Return [X, Y] of the center of cell containing provided text 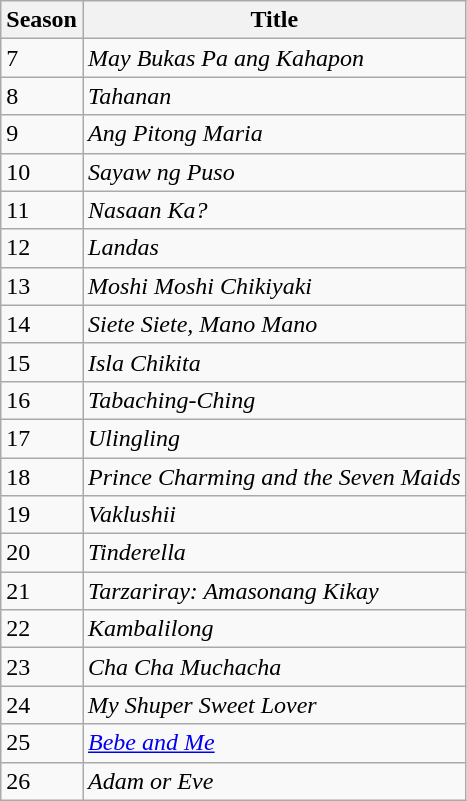
26 [42, 781]
19 [42, 515]
24 [42, 705]
Ulingling [274, 438]
13 [42, 286]
Cha Cha Muchacha [274, 667]
7 [42, 58]
18 [42, 477]
25 [42, 743]
20 [42, 553]
23 [42, 667]
Title [274, 20]
Bebe and Me [274, 743]
21 [42, 591]
Nasaan Ka? [274, 210]
16 [42, 400]
Kambalilong [274, 629]
22 [42, 629]
Adam or Eve [274, 781]
Siete Siete, Mano Mano [274, 324]
15 [42, 362]
Prince Charming and the Seven Maids [274, 477]
12 [42, 248]
May Bukas Pa ang Kahapon [274, 58]
Tahanan [274, 96]
Vaklushii [274, 515]
Sayaw ng Puso [274, 172]
17 [42, 438]
Ang Pitong Maria [274, 134]
14 [42, 324]
Moshi Moshi Chikiyaki [274, 286]
10 [42, 172]
My Shuper Sweet Lover [274, 705]
9 [42, 134]
Season [42, 20]
11 [42, 210]
8 [42, 96]
Tarzariray: Amasonang Kikay [274, 591]
Tabaching-Ching [274, 400]
Tinderella [274, 553]
Isla Chikita [274, 362]
Landas [274, 248]
